Output the [X, Y] coordinate of the center of the cell containing the given text.  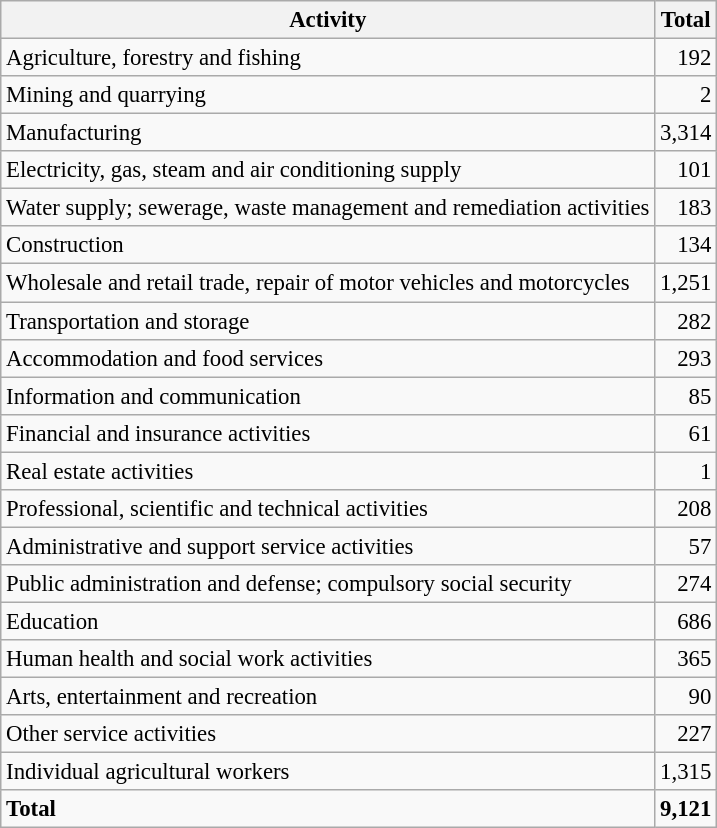
57 [686, 546]
101 [686, 170]
3,314 [686, 133]
282 [686, 321]
Electricity, gas, steam and air conditioning supply [328, 170]
Real estate activities [328, 471]
274 [686, 584]
Professional, scientific and technical activities [328, 509]
Transportation and storage [328, 321]
Human health and social work activities [328, 659]
134 [686, 245]
Arts, entertainment and recreation [328, 697]
1,315 [686, 772]
227 [686, 734]
2 [686, 95]
Administrative and support service activities [328, 546]
293 [686, 358]
192 [686, 58]
Construction [328, 245]
Public administration and defense; compulsory social security [328, 584]
Agriculture, forestry and fishing [328, 58]
Information and communication [328, 396]
208 [686, 509]
1,251 [686, 283]
Mining and quarrying [328, 95]
365 [686, 659]
Other service activities [328, 734]
85 [686, 396]
Manufacturing [328, 133]
Water supply; sewerage, waste management and remediation activities [328, 208]
Financial and insurance activities [328, 433]
686 [686, 621]
Accommodation and food services [328, 358]
Wholesale and retail trade, repair of motor vehicles and motorcycles [328, 283]
61 [686, 433]
Activity [328, 20]
Education [328, 621]
Individual agricultural workers [328, 772]
183 [686, 208]
90 [686, 697]
1 [686, 471]
9,121 [686, 809]
